Determine the [x, y] coordinate at the center of the cell enclosing the given text.  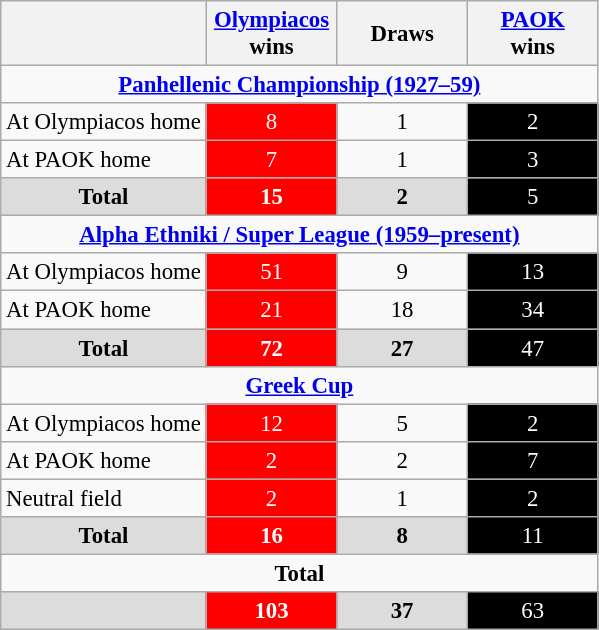
63 [532, 611]
9 [402, 273]
37 [402, 611]
3 [532, 160]
Neutral field [104, 498]
Alpha Ethniki / Super League (1959–present) [300, 235]
51 [272, 273]
16 [272, 536]
Draws [402, 34]
Panhellenic Championship (1927–59) [300, 85]
15 [272, 197]
11 [532, 536]
13 [532, 273]
103 [272, 611]
47 [532, 348]
18 [402, 310]
12 [272, 423]
Olympiacoswins [272, 34]
21 [272, 310]
72 [272, 348]
34 [532, 310]
Greek Cup [300, 385]
PAOKwins [532, 34]
27 [402, 348]
